Locate the cell with the specified text and output its (X, Y) center coordinate. 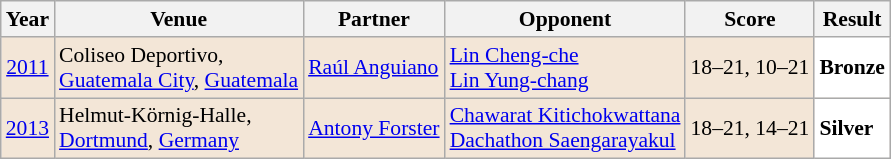
18–21, 14–21 (750, 128)
Year (28, 19)
Coliseo Deportivo,Guatemala City, Guatemala (178, 68)
Helmut-Körnig-Halle,Dortmund, Germany (178, 128)
Chawarat Kitichokwattana Dachathon Saengarayakul (566, 128)
2011 (28, 68)
Raúl Anguiano (374, 68)
Lin Cheng-che Lin Yung-chang (566, 68)
Silver (852, 128)
Opponent (566, 19)
Score (750, 19)
Antony Forster (374, 128)
Bronze (852, 68)
Venue (178, 19)
Partner (374, 19)
18–21, 10–21 (750, 68)
2013 (28, 128)
Result (852, 19)
